Return [X, Y] of the center of cell containing provided text 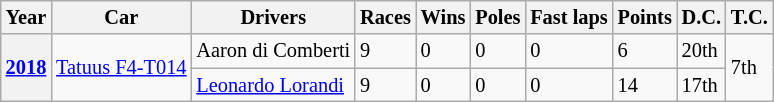
17th [702, 85]
Points [645, 17]
7th [750, 68]
Drivers [273, 17]
Fast laps [568, 17]
14 [645, 85]
Races [386, 17]
6 [645, 51]
Tatuus F4-T014 [121, 68]
Poles [498, 17]
Car [121, 17]
20th [702, 51]
Wins [444, 17]
2018 [26, 68]
T.C. [750, 17]
Year [26, 17]
D.C. [702, 17]
Leonardo Lorandi [273, 85]
Aaron di Comberti [273, 51]
